For the text-containing cell, return its midpoint in [X, Y] coordinate format. 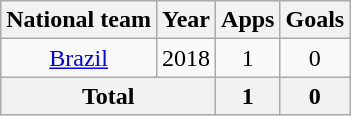
Total [108, 96]
Apps [248, 20]
Brazil [79, 58]
2018 [186, 58]
National team [79, 20]
Year [186, 20]
Goals [315, 20]
